From the cell containing the given text, extract its center point as [x, y] coordinate. 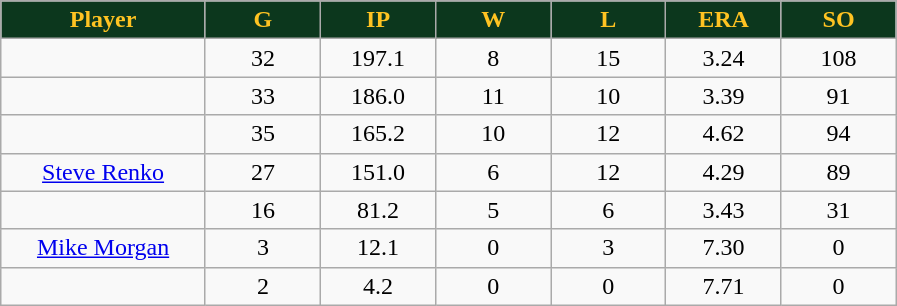
ERA [724, 20]
SO [838, 20]
151.0 [378, 172]
94 [838, 134]
4.2 [378, 286]
165.2 [378, 134]
5 [494, 210]
4.62 [724, 134]
4.29 [724, 172]
3.43 [724, 210]
3.24 [724, 58]
31 [838, 210]
27 [262, 172]
16 [262, 210]
G [262, 20]
2 [262, 286]
Steve Renko [104, 172]
35 [262, 134]
7.30 [724, 248]
Player [104, 20]
32 [262, 58]
11 [494, 96]
186.0 [378, 96]
89 [838, 172]
IP [378, 20]
7.71 [724, 286]
L [608, 20]
91 [838, 96]
108 [838, 58]
W [494, 20]
8 [494, 58]
15 [608, 58]
12.1 [378, 248]
197.1 [378, 58]
3.39 [724, 96]
Mike Morgan [104, 248]
33 [262, 96]
81.2 [378, 210]
